Provide the (x, y) coordinate of the cell's center where the given text is located.  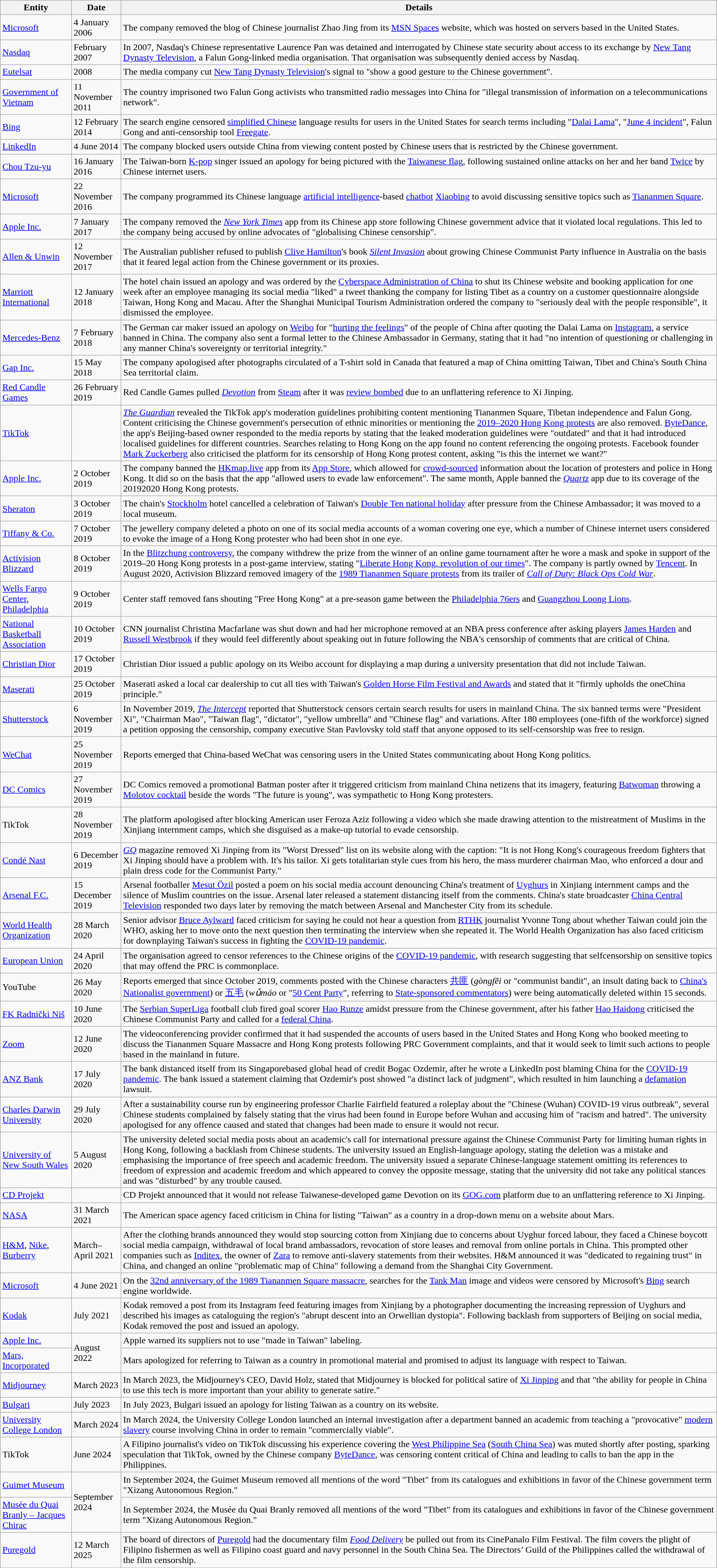
Mars apologized for referring to Taiwan as a country in promotional material and promised to adjust its language with respect to Taiwan. (419, 1360)
Red Candle Games (36, 393)
Christian Dior issued a public apology on its Weibo account for displaying a map during a university presentation that did not include Taiwan. (419, 664)
7 January 2017 (97, 227)
16 January 2016 (97, 166)
Condé Nast (36, 860)
Musée du Quai Branly – Jacques Chirac (36, 1515)
4 January 2006 (97, 28)
July 2023 (97, 1405)
FK Radnički Niš (36, 1014)
10 June 2020 (97, 1014)
Mercedes-Benz (36, 338)
Reports emerged that China-based WeChat was censoring users in the United States communicating about Hong Kong politics. (419, 754)
5 August 2020 (97, 1160)
3 October 2019 (97, 508)
Nasdaq (36, 52)
June 2024 (97, 1455)
28 November 2019 (97, 825)
29 July 2020 (97, 1114)
25 October 2019 (97, 689)
Tiffany & Co. (36, 534)
July 2021 (97, 1315)
European Union (36, 961)
Details (419, 8)
The company blocked users outside China from viewing content posted by Chinese users that is restricted by the Chinese government. (419, 147)
4 June 2021 (97, 1285)
7 February 2018 (97, 338)
NASA (36, 1215)
Activision Blizzard (36, 563)
In July 2023, Bulgari issued an apology for listing Taiwan as a country on its website. (419, 1405)
22 November 2016 (97, 196)
Arsenal F.C. (36, 895)
11 November 2011 (97, 97)
12 February 2014 (97, 127)
Bulgari (36, 1405)
27 November 2019 (97, 789)
25 November 2019 (97, 754)
8 October 2019 (97, 563)
University of New South Wales (36, 1160)
The American space agency faced criticism in China for listing "Taiwan" as a country in a drop-down menu on a website about Mars. (419, 1215)
Wells Fargo Center, Philadelphia (36, 599)
Puregold (36, 1550)
DC Comics (36, 789)
H&M, Nike, Burberry (36, 1250)
Center staff removed fans shouting "Free Hong Kong" at a pre-season game between the Philadelphia 76ers and Guangzhou Loong Lions. (419, 599)
Marriott International (36, 297)
2 October 2019 (97, 479)
31 March 2021 (97, 1215)
Red Candle Games pulled Devotion from Steam after it was review bombed due to an unflattering reference to Xi Jinping. (419, 393)
March–April 2021 (97, 1250)
12 January 2018 (97, 297)
The media company cut New Tang Dynasty Television's signal to "show a good gesture to the Chinese government". (419, 72)
Guimet Museum (36, 1485)
10 October 2019 (97, 634)
17 July 2020 (97, 1079)
Bing (36, 127)
6 November 2019 (97, 719)
12 November 2017 (97, 256)
September 2024 (97, 1502)
Government of Vietnam (36, 97)
Zoom (36, 1044)
12 March 2025 (97, 1550)
Midjourney (36, 1385)
WeChat (36, 754)
ANZ Bank (36, 1079)
4 June 2014 (97, 147)
Apple warned its suppliers not to use "made in Taiwan" labeling. (419, 1340)
Maserati (36, 689)
Gap Inc. (36, 367)
7 October 2019 (97, 534)
15 December 2019 (97, 895)
February 2007 (97, 52)
26 May 2020 (97, 987)
24 April 2020 (97, 961)
Christian Dior (36, 664)
The company removed the blog of Chinese journalist Zhao Jing from its MSN Spaces website, which was hosted on servers based in the United States. (419, 28)
Eutelsat (36, 72)
August 2022 (97, 1353)
Mars, Incorporated (36, 1360)
Allen & Unwin (36, 256)
YouTube (36, 987)
Shutterstock (36, 719)
CD Projekt (36, 1195)
Date (97, 8)
National Basketball Association (36, 634)
Charles Darwin University (36, 1114)
World Health Organization (36, 931)
17 October 2019 (97, 664)
LinkedIn (36, 147)
March 2024 (97, 1425)
Sheraton (36, 508)
28 March 2020 (97, 931)
Chou Tzu-yu (36, 166)
12 June 2020 (97, 1044)
Kodak (36, 1315)
University College London (36, 1425)
9 October 2019 (97, 599)
2008 (97, 72)
Entity (36, 8)
March 2023 (97, 1385)
26 February 2019 (97, 393)
6 December 2019 (97, 860)
15 May 2018 (97, 367)
